Pinpoint the cell where the given text exists, returning its (x, y) midpoint coordinate. 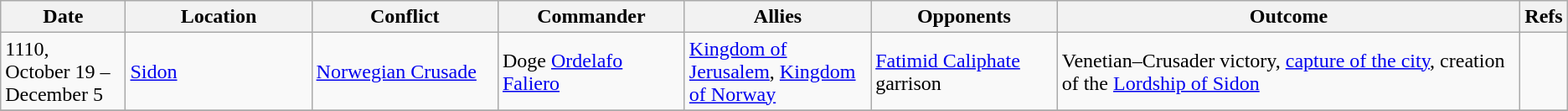
Commander (591, 17)
Venetian–Crusader victory, capture of the city, creation of the Lordship of Sidon (1288, 71)
Kingdom of Jerusalem, Kingdom of Norway (777, 71)
Location (219, 17)
Refs (1544, 17)
Outcome (1288, 17)
Norwegian Crusade (405, 71)
Opponents (965, 17)
1110, October 19 – December 5 (64, 71)
Fatimid Caliphate garrison (965, 71)
Allies (777, 17)
Doge Ordelafo Faliero (591, 71)
Sidon (219, 71)
Conflict (405, 17)
Date (64, 17)
